Determine the (x, y) coordinate at the center of the cell enclosing the given text.  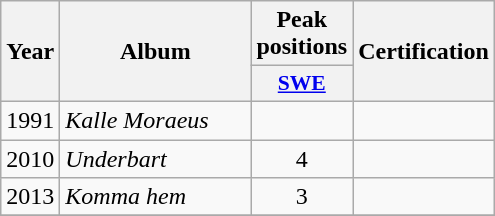
2010 (30, 159)
4 (302, 159)
Certification (424, 52)
Komma hem (156, 197)
Album (156, 52)
1991 (30, 120)
Peak positions (302, 34)
Year (30, 52)
Underbart (156, 159)
3 (302, 197)
2013 (30, 197)
Kalle Moraeus (156, 120)
SWE (302, 84)
